Pinpoint the cell where the given text exists, returning its [x, y] midpoint coordinate. 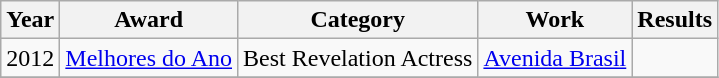
Work [555, 20]
Category [358, 20]
Year [30, 20]
Avenida Brasil [555, 58]
Results [675, 20]
Best Revelation Actress [358, 58]
2012 [30, 58]
Award [149, 20]
Melhores do Ano [149, 58]
